Scan for the cell matching the given text and deliver its [x, y] coordinate at center. 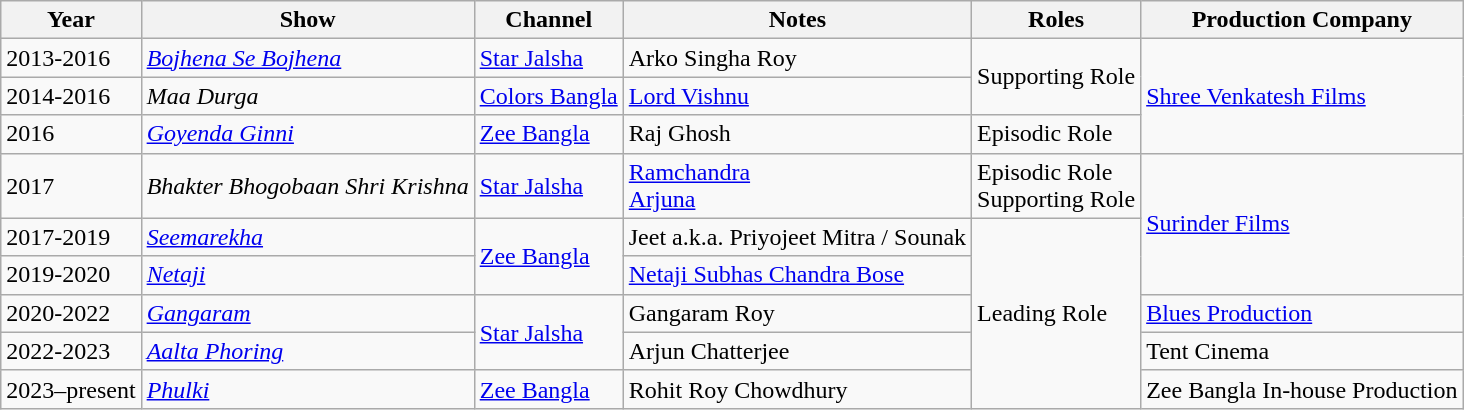
Bojhena Se Bojhena [308, 58]
Show [308, 20]
2022-2023 [71, 351]
2017 [71, 186]
Aalta Phoring [308, 351]
RamchandraArjuna [797, 186]
Zee Bangla In-house Production [1302, 389]
Goyenda Ginni [308, 134]
2013-2016 [71, 58]
2023–present [71, 389]
Surinder Films [1302, 224]
Bhakter Bhogobaan Shri Krishna [308, 186]
Netaji Subhas Chandra Bose [797, 275]
Leading Role [1056, 313]
Notes [797, 20]
Rohit Roy Chowdhury [797, 389]
Arjun Chatterjee [797, 351]
Netaji [308, 275]
Colors Bangla [548, 96]
Seemarekha [308, 237]
Episodic RoleSupporting Role [1056, 186]
2016 [71, 134]
Maa Durga [308, 96]
Roles [1056, 20]
2014-2016 [71, 96]
Lord Vishnu [797, 96]
Gangaram [308, 313]
Arko Singha Roy [797, 58]
Supporting Role [1056, 77]
Production Company [1302, 20]
Gangaram Roy [797, 313]
2017-2019 [71, 237]
Shree Venkatesh Films [1302, 96]
2019-2020 [71, 275]
Channel [548, 20]
Year [71, 20]
Episodic Role [1056, 134]
Raj Ghosh [797, 134]
Blues Production [1302, 313]
Jeet a.k.a. Priyojeet Mitra / Sounak [797, 237]
Phulki [308, 389]
2020-2022 [71, 313]
Tent Cinema [1302, 351]
